Identify which cell holds the provided text, then report its [X, Y] central coordinate. 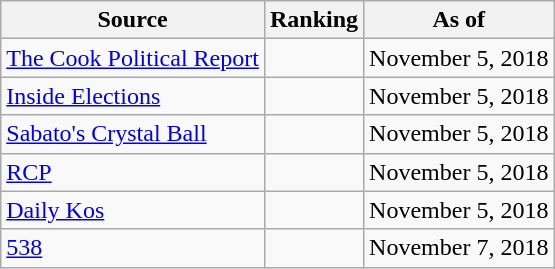
538 [133, 248]
Ranking [314, 20]
The Cook Political Report [133, 58]
Sabato's Crystal Ball [133, 134]
Inside Elections [133, 96]
Daily Kos [133, 210]
Source [133, 20]
RCP [133, 172]
As of [459, 20]
November 7, 2018 [459, 248]
